Identify which cell holds the provided text, then report its (x, y) central coordinate. 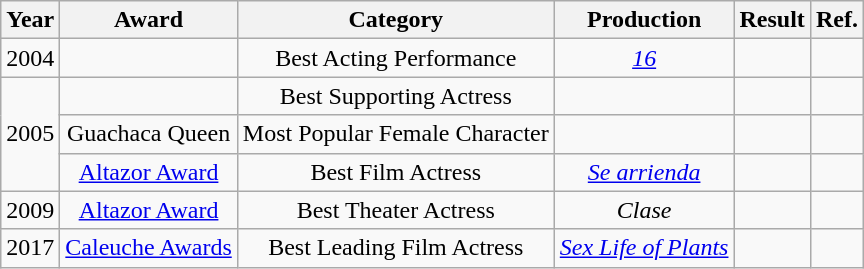
Award (148, 20)
Caleuche Awards (148, 248)
Result (772, 20)
Year (30, 20)
Se arrienda (644, 172)
Guachaca Queen (148, 134)
Best Film Actress (396, 172)
2004 (30, 58)
2017 (30, 248)
Clase (644, 210)
Best Acting Performance (396, 58)
2009 (30, 210)
Ref. (836, 20)
Category (396, 20)
Best Supporting Actress (396, 96)
Most Popular Female Character (396, 134)
Best Theater Actress (396, 210)
Best Leading Film Actress (396, 248)
2005 (30, 134)
Sex Life of Plants (644, 248)
Production (644, 20)
16 (644, 58)
